Return the (x, y) coordinate for the center point of the cell that contains the specified text.  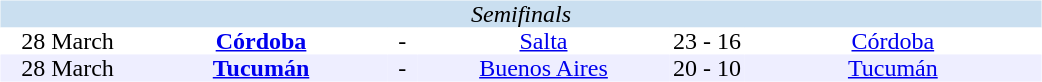
Semifinals (520, 14)
Salta (544, 42)
Buenos Aires (544, 68)
20 - 10 (707, 68)
23 - 16 (707, 42)
